Capture the cell that displays the provided text and extract its [X, Y] central coordinate. 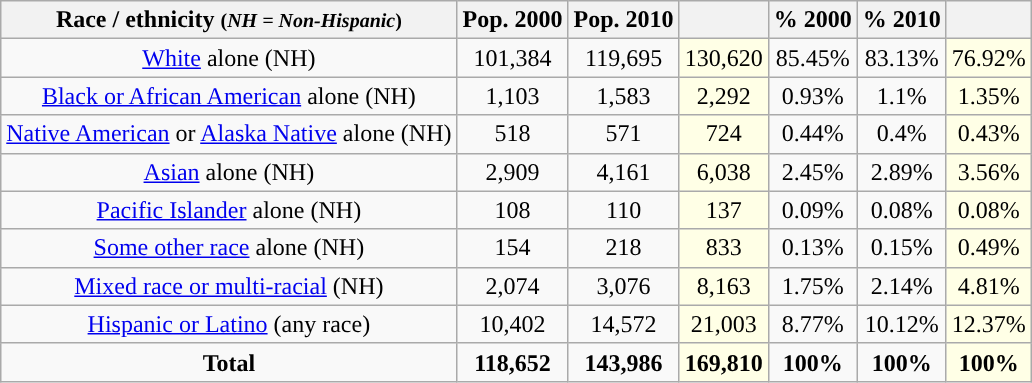
Total [229, 362]
1,103 [512, 96]
83.13% [902, 58]
Race / ethnicity (NH = Non-Hispanic) [229, 20]
6,038 [724, 172]
1.35% [988, 96]
0.4% [902, 134]
833 [724, 248]
2.14% [902, 286]
21,003 [724, 324]
218 [624, 248]
8.77% [812, 324]
Black or African American alone (NH) [229, 96]
108 [512, 210]
3,076 [624, 286]
0.93% [812, 96]
Mixed race or multi-racial (NH) [229, 286]
724 [724, 134]
Pacific Islander alone (NH) [229, 210]
Native American or Alaska Native alone (NH) [229, 134]
1.75% [812, 286]
2,292 [724, 96]
137 [724, 210]
Pop. 2010 [624, 20]
0.43% [988, 134]
571 [624, 134]
12.37% [988, 324]
10,402 [512, 324]
0.49% [988, 248]
2.89% [902, 172]
0.44% [812, 134]
76.92% [988, 58]
85.45% [812, 58]
8,163 [724, 286]
1,583 [624, 96]
3.56% [988, 172]
14,572 [624, 324]
101,384 [512, 58]
% 2010 [902, 20]
1.1% [902, 96]
2,074 [512, 286]
4.81% [988, 286]
2.45% [812, 172]
Pop. 2000 [512, 20]
10.12% [902, 324]
130,620 [724, 58]
169,810 [724, 362]
% 2000 [812, 20]
0.15% [902, 248]
119,695 [624, 58]
White alone (NH) [229, 58]
0.09% [812, 210]
Some other race alone (NH) [229, 248]
Hispanic or Latino (any race) [229, 324]
Asian alone (NH) [229, 172]
518 [512, 134]
143,986 [624, 362]
154 [512, 248]
118,652 [512, 362]
110 [624, 210]
4,161 [624, 172]
0.13% [812, 248]
2,909 [512, 172]
